Find where the given text appears and provide that cell's center as (x, y) coordinate. 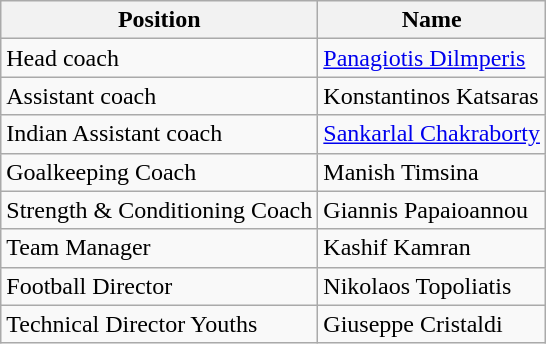
Sankarlal Chakraborty (432, 134)
Head coach (160, 58)
Team Manager (160, 248)
Football Director (160, 286)
Strength & Conditioning Coach (160, 210)
Nikolaos Topoliatis (432, 286)
Technical Director Youths (160, 324)
Assistant coach (160, 96)
Name (432, 20)
Giannis Papaioannou (432, 210)
Konstantinos Katsaras (432, 96)
Position (160, 20)
Kashif Kamran (432, 248)
Indian Assistant coach (160, 134)
Panagiotis Dilmperis (432, 58)
Goalkeeping Coach (160, 172)
Giuseppe Cristaldi (432, 324)
Manish Timsina (432, 172)
